Extract the [x, y] coordinate from the center of the cell holding the provided text.  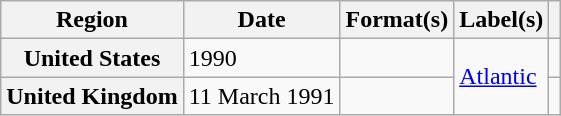
United States [92, 58]
Atlantic [502, 77]
1990 [262, 58]
Format(s) [397, 20]
Date [262, 20]
United Kingdom [92, 96]
Label(s) [502, 20]
11 March 1991 [262, 96]
Region [92, 20]
